Pinpoint the cell where the given text exists, returning its [X, Y] midpoint coordinate. 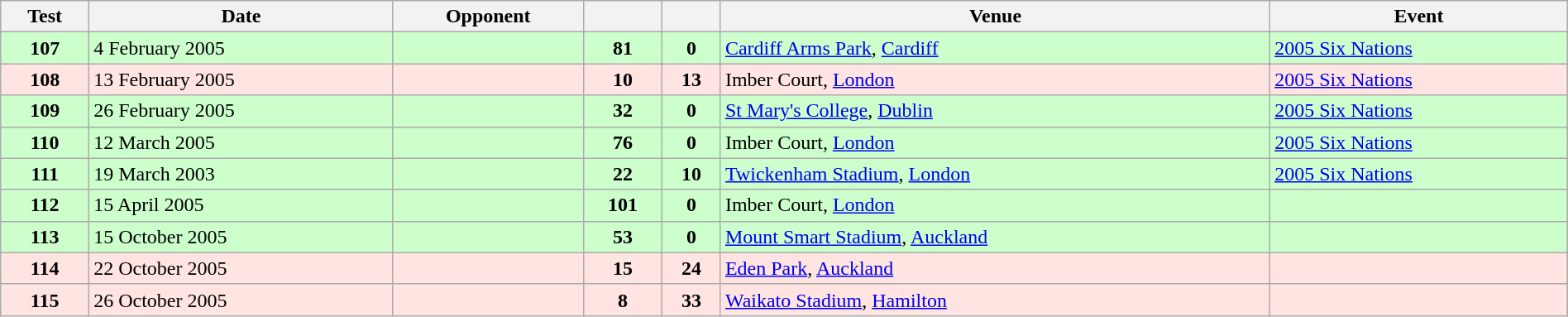
15 April 2005 [241, 205]
107 [45, 48]
101 [622, 205]
Opponent [488, 17]
26 February 2005 [241, 111]
112 [45, 205]
15 October 2005 [241, 237]
Waikato Stadium, Hamilton [995, 300]
Test [45, 17]
13 February 2005 [241, 79]
Mount Smart Stadium, Auckland [995, 237]
115 [45, 300]
Venue [995, 17]
12 March 2005 [241, 142]
19 March 2003 [241, 174]
24 [691, 268]
53 [622, 237]
113 [45, 237]
33 [691, 300]
Date [241, 17]
St Mary's College, Dublin [995, 111]
109 [45, 111]
22 [622, 174]
76 [622, 142]
26 October 2005 [241, 300]
Event [1419, 17]
Eden Park, Auckland [995, 268]
4 February 2005 [241, 48]
13 [691, 79]
111 [45, 174]
22 October 2005 [241, 268]
8 [622, 300]
114 [45, 268]
110 [45, 142]
15 [622, 268]
108 [45, 79]
Cardiff Arms Park, Cardiff [995, 48]
Twickenham Stadium, London [995, 174]
81 [622, 48]
32 [622, 111]
